Pinpoint the cell where the given text exists, returning its [X, Y] midpoint coordinate. 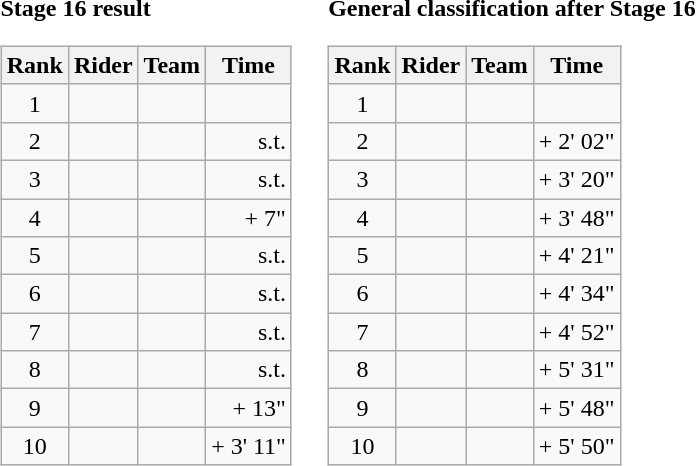
+ 3' 11" [249, 446]
+ 5' 31" [576, 370]
+ 2' 02" [576, 141]
+ 5' 50" [576, 446]
+ 4' 52" [576, 332]
+ 13" [249, 408]
+ 3' 48" [576, 217]
+ 4' 34" [576, 294]
+ 4' 21" [576, 256]
+ 7" [249, 217]
+ 5' 48" [576, 408]
+ 3' 20" [576, 179]
